Detect which cell encompasses the target text, then output its (X, Y) center coordinate. 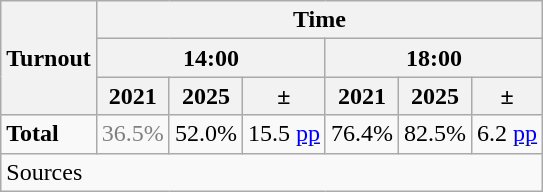
76.4% (362, 134)
82.5% (436, 134)
Turnout (49, 58)
18:00 (434, 58)
Sources (272, 172)
52.0% (206, 134)
36.5% (132, 134)
15.5 pp (284, 134)
Time (319, 20)
14:00 (210, 58)
Total (49, 134)
6.2 pp (508, 134)
